Capture the cell that displays the provided text and extract its [x, y] central coordinate. 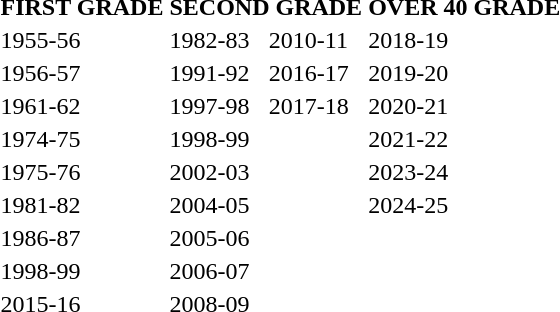
1991-92 [216, 73]
2016-17 [315, 73]
2005-06 [216, 238]
1997-98 [216, 106]
2004-05 [216, 205]
2002-03 [216, 172]
1998-99 [216, 139]
1982-83 [216, 40]
2010-11 [315, 40]
2017-18 [315, 106]
2006-07 [216, 271]
